Output the (X, Y) coordinate of the center of the cell containing the given text.  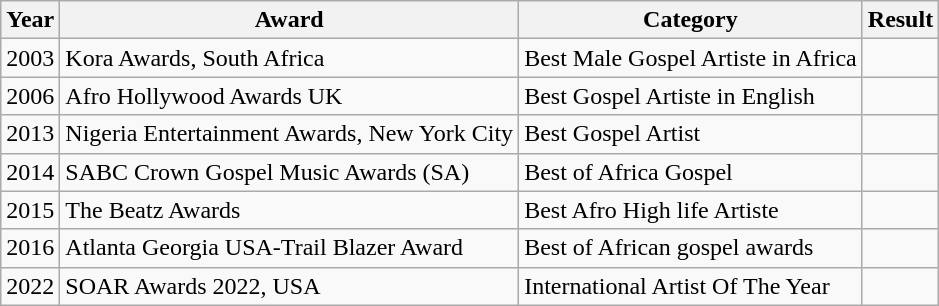
Best Male Gospel Artiste in Africa (691, 58)
Atlanta Georgia USA-Trail Blazer Award (290, 248)
Kora Awards, South Africa (290, 58)
Best of Africa Gospel (691, 172)
Best Afro High life Artiste (691, 210)
Award (290, 20)
The Beatz Awards (290, 210)
Year (30, 20)
Nigeria Entertainment Awards, New York City (290, 134)
Best Gospel Artist (691, 134)
Best Gospel Artiste in English (691, 96)
Best of African gospel awards (691, 248)
2016 (30, 248)
2015 (30, 210)
Result (900, 20)
2022 (30, 286)
2013 (30, 134)
SABC Crown Gospel Music Awards (SA) (290, 172)
2006 (30, 96)
International Artist Of The Year (691, 286)
Category (691, 20)
2003 (30, 58)
Afro Hollywood Awards UK (290, 96)
SOAR Awards 2022, USA (290, 286)
2014 (30, 172)
